Search for the cell housing the specified text and yield its [X, Y] center coordinate. 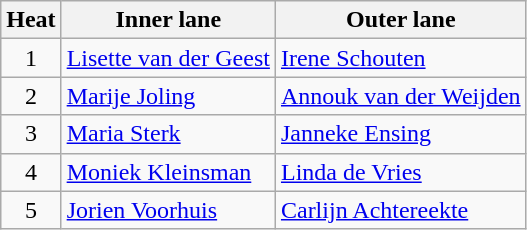
Moniek Kleinsman [168, 172]
Janneke Ensing [400, 134]
Outer lane [400, 20]
Irene Schouten [400, 58]
Inner lane [168, 20]
3 [31, 134]
Lisette van der Geest [168, 58]
5 [31, 210]
Carlijn Achtereekte [400, 210]
Annouk van der Weijden [400, 96]
4 [31, 172]
Marije Joling [168, 96]
Maria Sterk [168, 134]
1 [31, 58]
Heat [31, 20]
Linda de Vries [400, 172]
2 [31, 96]
Jorien Voorhuis [168, 210]
